Determine the (X, Y) coordinate at the center of the cell enclosing the given text.  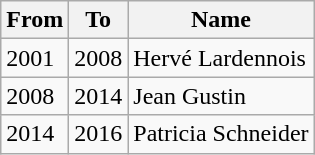
Name (221, 20)
To (98, 20)
2001 (35, 58)
From (35, 20)
Hervé Lardennois (221, 58)
Patricia Schneider (221, 134)
2016 (98, 134)
Jean Gustin (221, 96)
